For the text-containing cell, return its midpoint in (X, Y) coordinate format. 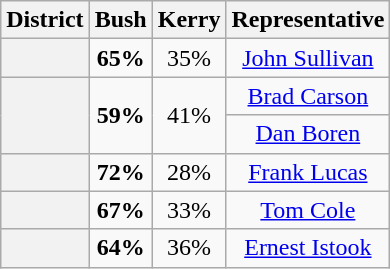
Brad Carson (308, 96)
67% (120, 210)
65% (120, 58)
36% (189, 248)
Representative (308, 20)
Tom Cole (308, 210)
41% (189, 115)
Frank Lucas (308, 172)
District (45, 20)
28% (189, 172)
59% (120, 115)
Kerry (189, 20)
72% (120, 172)
35% (189, 58)
Ernest Istook (308, 248)
John Sullivan (308, 58)
33% (189, 210)
Bush (120, 20)
Dan Boren (308, 134)
64% (120, 248)
